Detect which cell encompasses the target text, then output its (x, y) center coordinate. 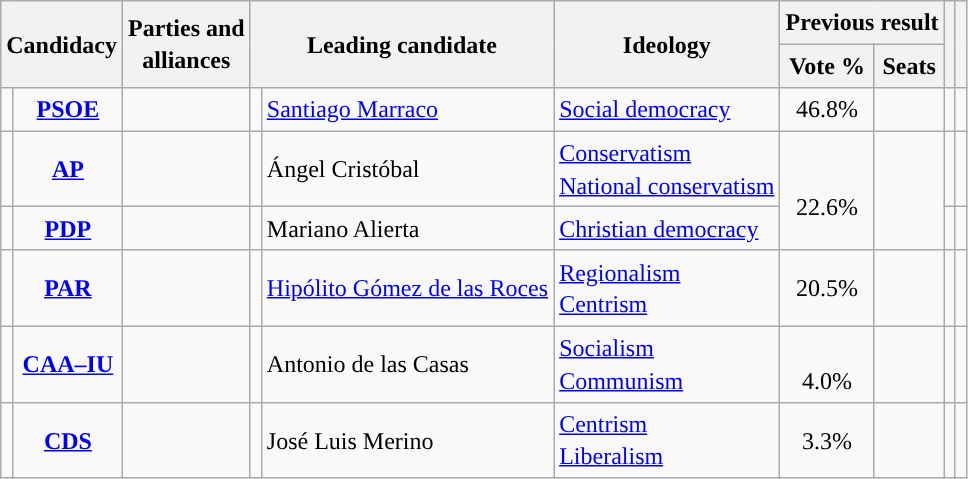
CentrismLiberalism (667, 440)
RegionalismCentrism (667, 288)
Leading candidate (402, 44)
Vote % (827, 66)
CAA–IU (68, 364)
Christian democracy (667, 228)
Parties andalliances (187, 44)
SocialismCommunism (667, 364)
3.3% (827, 440)
Antonio de las Casas (407, 364)
Santiago Marraco (407, 110)
PAR (68, 288)
Ángel Cristóbal (407, 169)
PSOE (68, 110)
ConservatismNational conservatism (667, 169)
CDS (68, 440)
PDP (68, 228)
AP (68, 169)
Hipólito Gómez de las Roces (407, 288)
Mariano Alierta (407, 228)
Social democracy (667, 110)
Candidacy (62, 44)
20.5% (827, 288)
46.8% (827, 110)
4.0% (827, 364)
22.6% (827, 190)
José Luis Merino (407, 440)
Ideology (667, 44)
Seats (909, 66)
Previous result (862, 22)
